Find where the given text appears and provide that cell's center as [X, Y] coordinate. 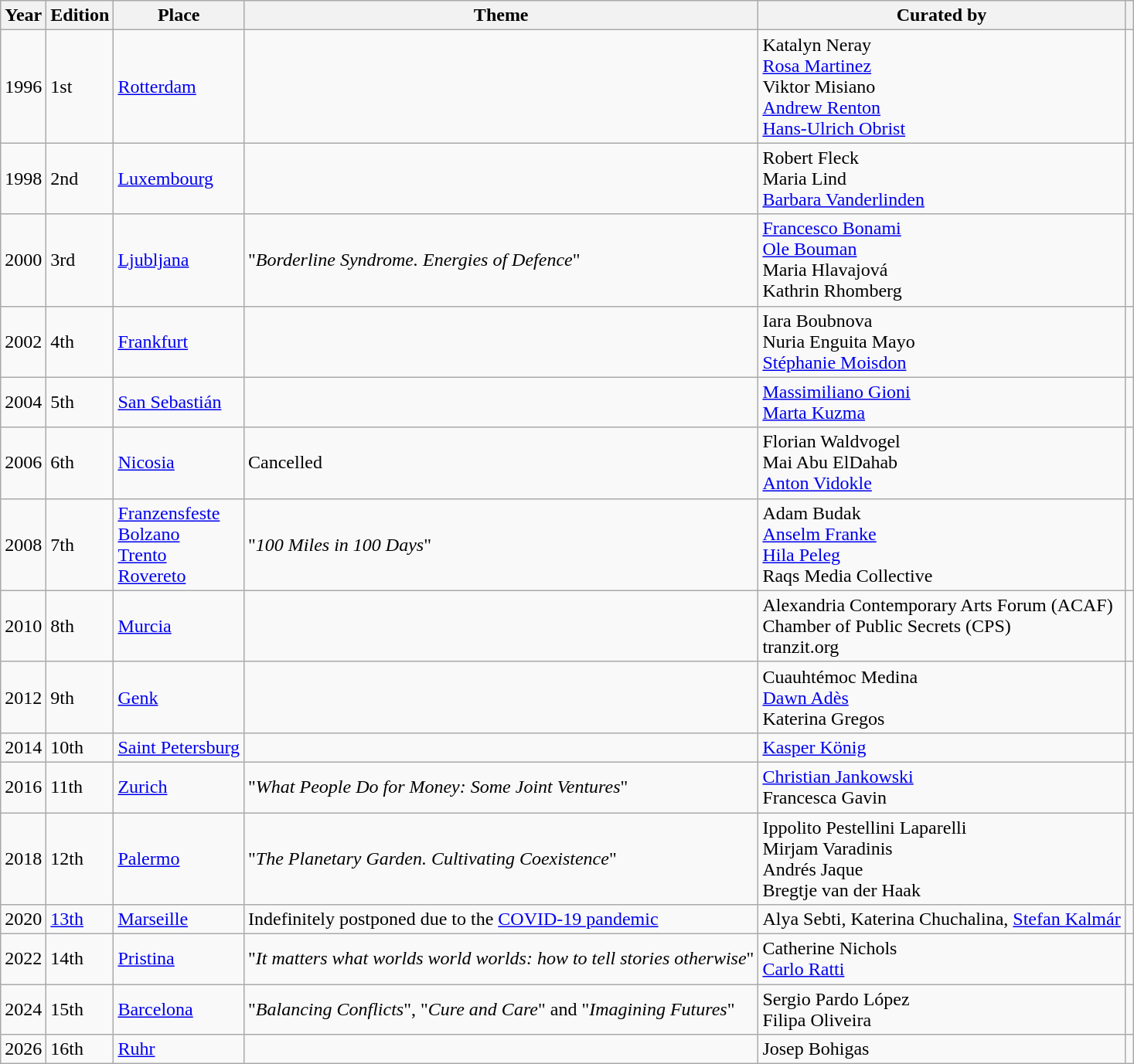
Marseille [179, 920]
Christian JankowskiFrancesca Gavin [942, 787]
1st [80, 87]
Robert FleckMaria LindBarbara Vanderlinden [942, 178]
2014 [23, 747]
2012 [23, 697]
2008 [23, 544]
2024 [23, 1009]
Edition [80, 15]
Nicosia [179, 463]
Barcelona [179, 1009]
2002 [23, 342]
Ljubljana [179, 260]
11th [80, 787]
Zurich [179, 787]
Kasper König [942, 747]
1996 [23, 87]
Luxembourg [179, 178]
2006 [23, 463]
10th [80, 747]
Massimiliano GioniMarta Kuzma [942, 402]
3rd [80, 260]
"It matters what worlds world worlds: how to tell stories otherwise" [501, 960]
Frankfurt [179, 342]
2nd [80, 178]
Cuauhtémoc MedinaDawn AdèsKaterina Gregos [942, 697]
5th [80, 402]
Murcia [179, 626]
Pristina [179, 960]
Rotterdam [179, 87]
Catherine Nichols Carlo Ratti [942, 960]
12th [80, 859]
15th [80, 1009]
Ippolito Pestellini LaparelliMirjam VaradinisAndrés JaqueBregtje van der Haak [942, 859]
"Borderline Syndrome. Energies of Defence" [501, 260]
Palermo [179, 859]
Adam BudakAnselm FrankeHila PelegRaqs Media Collective [942, 544]
14th [80, 960]
Genk [179, 697]
Sergio Pardo LópezFilipa Oliveira [942, 1009]
Year [23, 15]
Florian WaldvogelMai Abu ElDahabAnton Vidokle [942, 463]
13th [80, 920]
2020 [23, 920]
Katalyn NerayRosa MartinezViktor MisianoAndrew RentonHans-Ulrich Obrist [942, 87]
Theme [501, 15]
8th [80, 626]
2018 [23, 859]
Cancelled [501, 463]
"Balancing Conflicts", "Cure and Care" and "Imagining Futures" [501, 1009]
FranzensfesteBolzanoTrentoRovereto [179, 544]
Iara BoubnovaNuria Enguita MayoStéphanie Moisdon [942, 342]
7th [80, 544]
"The Planetary Garden. Cultivating Coexistence" [501, 859]
"What People Do for Money: Some Joint Ventures" [501, 787]
Curated by [942, 15]
Alexandria Contemporary Arts Forum (ACAF)Chamber of Public Secrets (CPS)tranzit.org [942, 626]
2004 [23, 402]
4th [80, 342]
Indefinitely postponed due to the COVID-19 pandemic [501, 920]
6th [80, 463]
Francesco BonamiOle BoumanMaria HlavajováKathrin Rhomberg [942, 260]
1998 [23, 178]
2000 [23, 260]
2016 [23, 787]
2026 [23, 1049]
Ruhr [179, 1049]
"100 Miles in 100 Days" [501, 544]
2010 [23, 626]
16th [80, 1049]
Saint Petersburg [179, 747]
Alya Sebti, Katerina Chuchalina, Stefan Kalmár [942, 920]
Josep Bohigas [942, 1049]
Place [179, 15]
San Sebastián [179, 402]
9th [80, 697]
2022 [23, 960]
